Determine the (X, Y) coordinate at the center of the cell enclosing the given text.  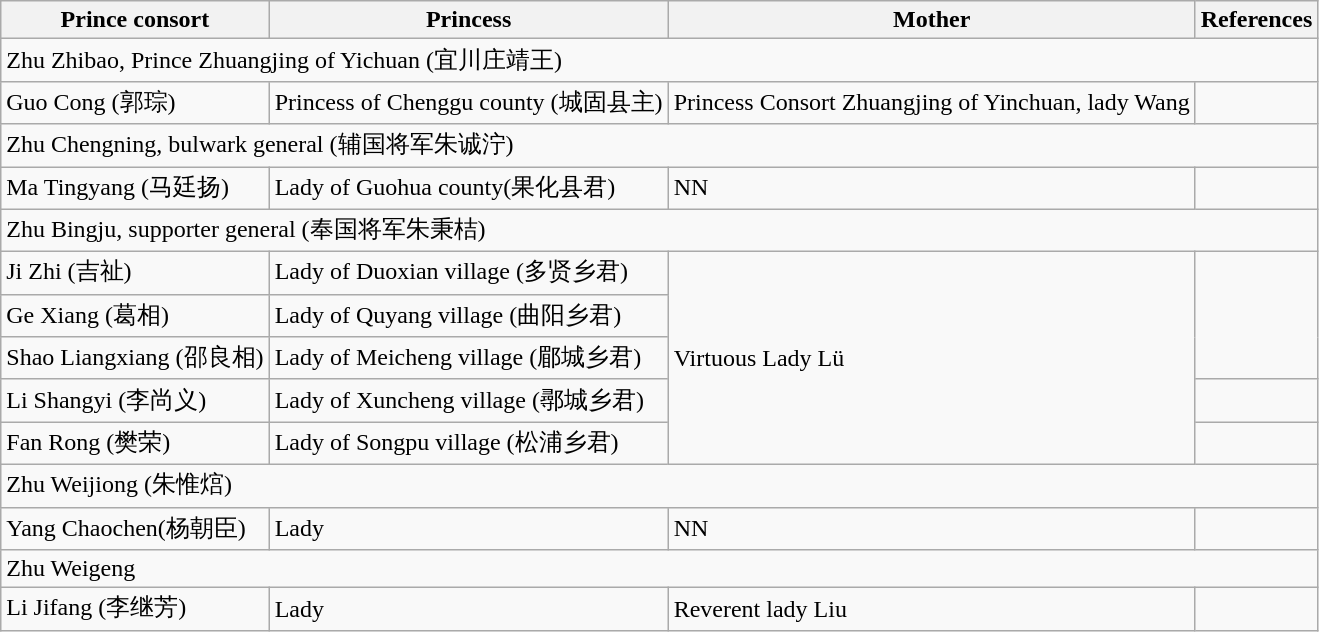
Li Shangyi (李尚义) (135, 400)
Fan Rong (樊荣) (135, 444)
Princess Consort Zhuangjing of Yinchuan, lady Wang (932, 102)
Lady of Songpu village (松浦乡君) (468, 444)
Zhu Weigeng (660, 569)
Guo Cong (郭琮) (135, 102)
References (1256, 20)
Li Jifang (李继芳) (135, 610)
Lady of Quyang village (曲阳乡君) (468, 316)
Zhu Bingju, supporter general (奉国将军朱秉桔) (660, 230)
Lady of Xuncheng village (鄩城乡君) (468, 400)
Ji Zhi (吉祉) (135, 274)
Yang Chaochen(杨朝臣) (135, 528)
Reverent lady Liu (932, 610)
Lady of Guohua county(果化县君) (468, 188)
Princess of Chenggu county (城固县主) (468, 102)
Ge Xiang (葛相) (135, 316)
Lady of Meicheng village (郿城乡君) (468, 358)
Zhu Zhibao, Prince Zhuangjing of Yichuan (宜川庄靖王) (660, 60)
Lady of Duoxian village (多贤乡君) (468, 274)
Princess (468, 20)
Zhu Weijiong (朱惟熍) (660, 486)
Virtuous Lady Lü (932, 358)
Prince consort (135, 20)
Ma Tingyang (马廷扬) (135, 188)
Shao Liangxiang (邵良相) (135, 358)
Zhu Chengning, bulwark general (辅国将军朱诚泞) (660, 146)
Mother (932, 20)
